Extract the (X, Y) coordinate from the center of the cell holding the provided text.  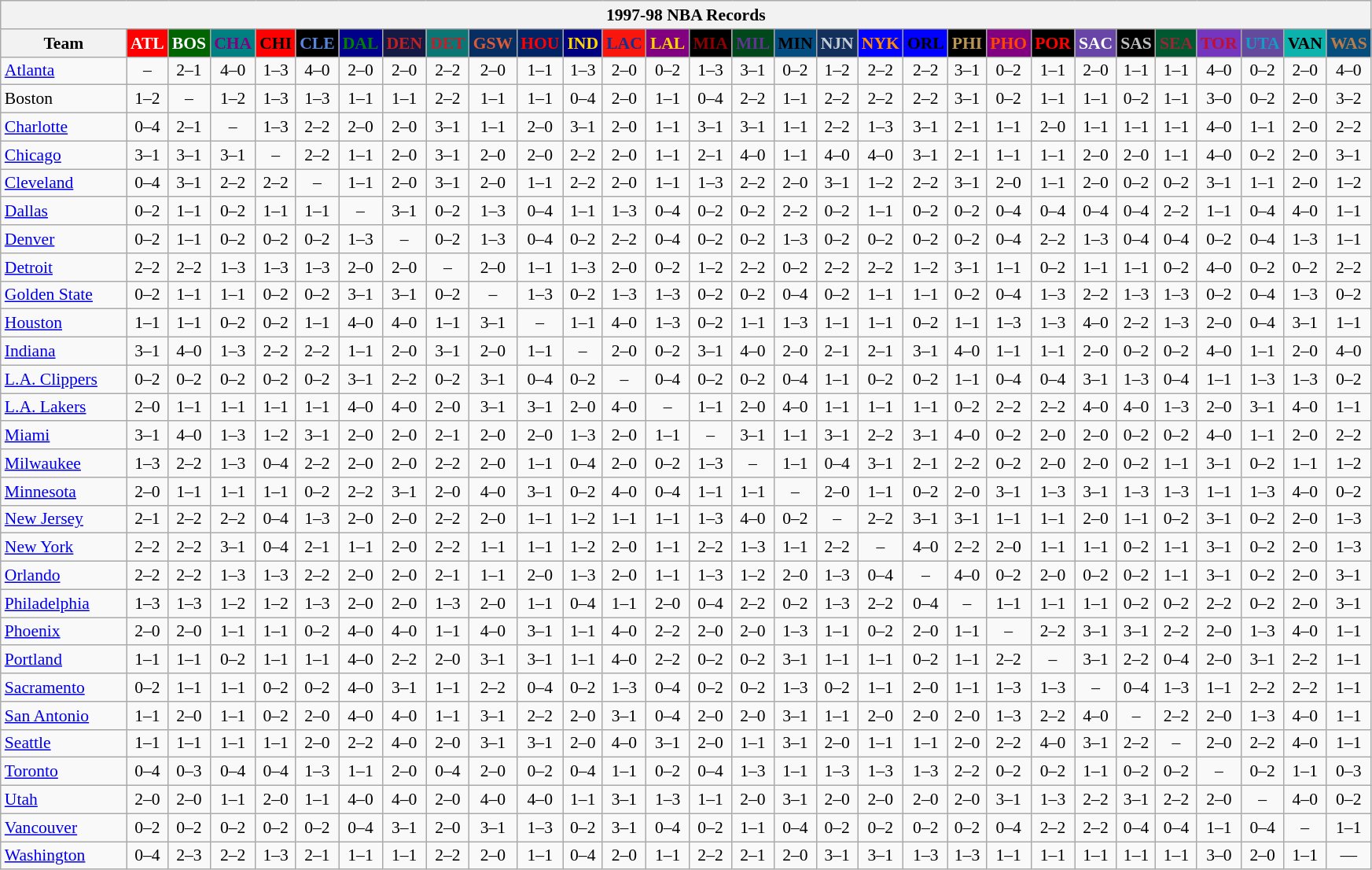
MIL (753, 43)
Sacramento (64, 688)
Cleveland (64, 183)
IND (583, 43)
POR (1053, 43)
LAC (624, 43)
BOS (189, 43)
Philadelphia (64, 603)
GSW (494, 43)
TOR (1219, 43)
UTA (1263, 43)
CLE (318, 43)
ATL (148, 43)
2–3 (189, 856)
— (1349, 856)
L.A. Lakers (64, 407)
Team (64, 43)
San Antonio (64, 716)
DET (448, 43)
DEN (404, 43)
Chicago (64, 155)
Detroit (64, 267)
ORL (926, 43)
NYK (881, 43)
Denver (64, 239)
Indiana (64, 352)
Phoenix (64, 632)
WAS (1349, 43)
Houston (64, 323)
3–2 (1349, 99)
SEA (1176, 43)
Miami (64, 436)
Orlando (64, 576)
MIN (795, 43)
NJN (837, 43)
Utah (64, 800)
LAL (668, 43)
Boston (64, 99)
Milwaukee (64, 463)
Washington (64, 856)
Golden State (64, 295)
SAC (1096, 43)
Dallas (64, 212)
VAN (1305, 43)
Seattle (64, 743)
Charlotte (64, 127)
MIA (710, 43)
Vancouver (64, 828)
Minnesota (64, 492)
New York (64, 547)
SAS (1136, 43)
CHI (275, 43)
Toronto (64, 772)
CHA (233, 43)
Atlanta (64, 71)
1997-98 NBA Records (686, 15)
PHI (967, 43)
HOU (539, 43)
L.A. Clippers (64, 379)
New Jersey (64, 519)
PHO (1008, 43)
DAL (361, 43)
Portland (64, 660)
